Output the [x, y] coordinate of the center of the cell containing the given text.  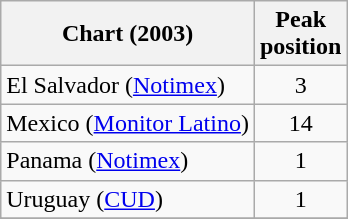
3 [300, 85]
14 [300, 123]
Mexico (Monitor Latino) [128, 123]
Peakposition [300, 34]
Panama (Notimex) [128, 161]
El Salvador (Notimex) [128, 85]
Chart (2003) [128, 34]
Uruguay (CUD) [128, 199]
